Scan for the cell matching the given text and deliver its (x, y) coordinate at center. 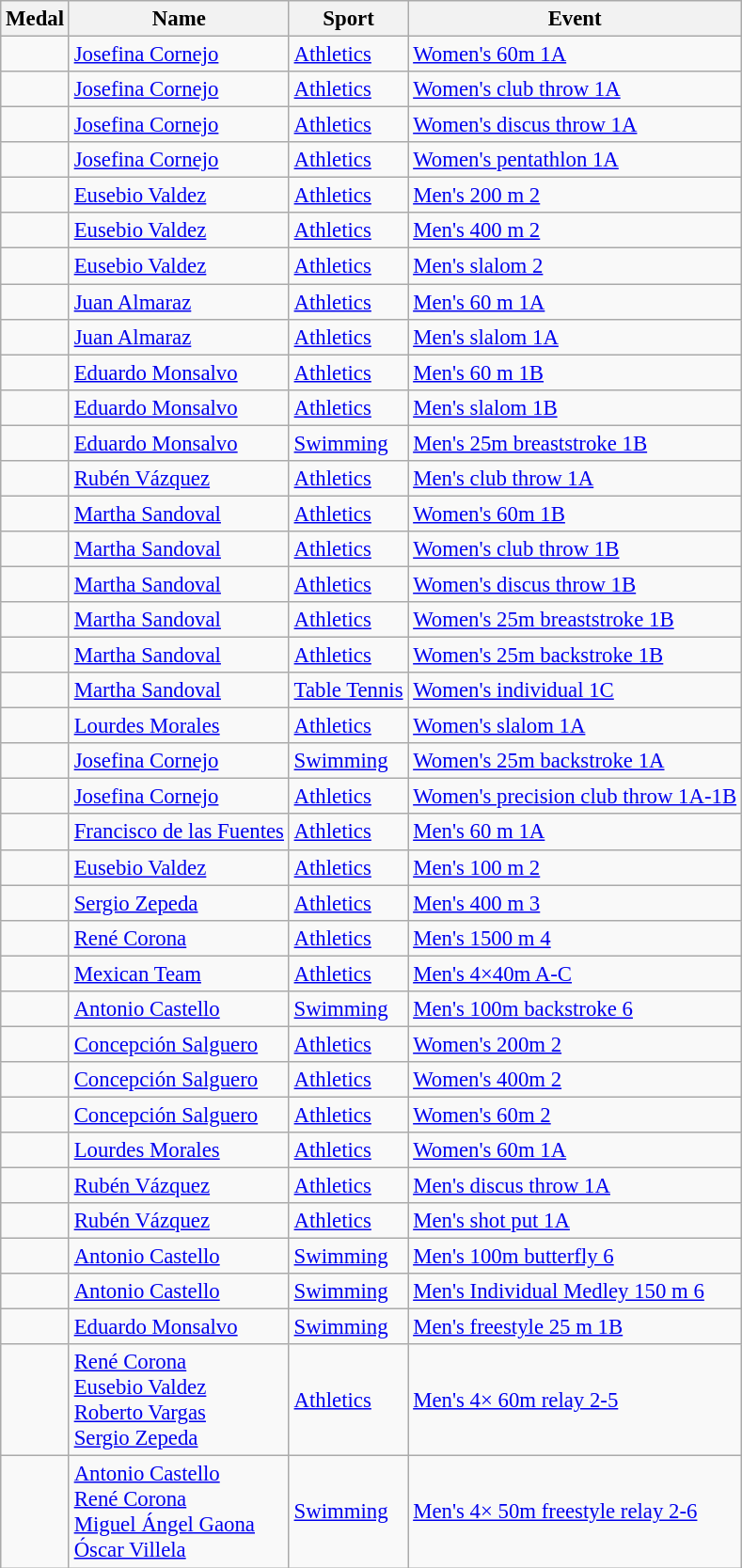
René Corona (179, 938)
Men's discus throw 1A (576, 1186)
Women's pentathlon 1A (576, 160)
Men's 100 m 2 (576, 867)
Event (576, 19)
Women's discus throw 1A (576, 125)
Sport (348, 19)
Women's precision club throw 1A-1B (576, 797)
Women's 25m breaststroke 1B (576, 620)
Men's slalom 1B (576, 407)
Women's club throw 1B (576, 549)
Women's 25m backstroke 1B (576, 656)
Men's slalom 1A (576, 337)
Francisco de las Fuentes (179, 832)
Women's 25m backstroke 1A (576, 761)
Mexican Team (179, 974)
Name (179, 19)
Men's 25m breaststroke 1B (576, 443)
Women's 60m 1B (576, 514)
Men's 200 m 2 (576, 196)
Women's 200m 2 (576, 1044)
Men's 400 m 2 (576, 230)
René CoronaEusebio ValdezRoberto VargasSergio Zepeda (179, 1402)
Men's shot put 1A (576, 1221)
Men's 1500 m 4 (576, 938)
Antonio CastelloRené CoronaMiguel Ángel GaonaÓscar Villela (179, 1513)
Sergio Zepeda (179, 903)
Women's discus throw 1B (576, 584)
Women's 60m 2 (576, 1115)
Men's 4× 60m relay 2-5 (576, 1402)
Men's 4× 50m freestyle relay 2-6 (576, 1513)
Women's slalom 1A (576, 726)
Men's club throw 1A (576, 479)
Men's 100m butterfly 6 (576, 1257)
Women's club throw 1A (576, 89)
Men's 400 m 3 (576, 903)
Men's slalom 2 (576, 266)
Men's 100m backstroke 6 (576, 1009)
Women's individual 1C (576, 690)
Men's Individual Medley 150 m 6 (576, 1291)
Medal (36, 19)
Women's 400m 2 (576, 1080)
Men's freestyle 25 m 1B (576, 1327)
Men's 4×40m A-C (576, 974)
Table Tennis (348, 690)
Men's 60 m 1B (576, 372)
